Return the [x, y] coordinate for the center point of the cell that contains the specified text.  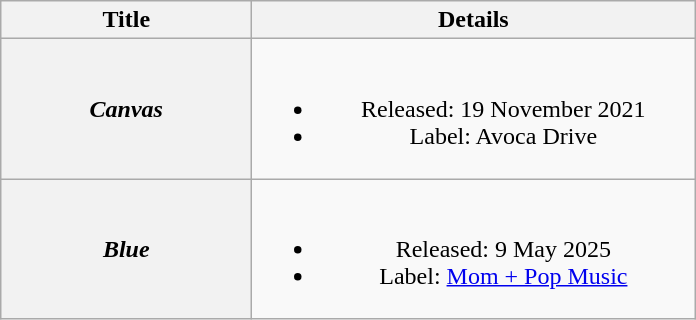
Title [126, 20]
Details [474, 20]
Blue [126, 249]
Canvas [126, 109]
Released: 19 November 2021Label: Avoca Drive [474, 109]
Released: 9 May 2025Label: Mom + Pop Music [474, 249]
